Return (X, Y) of the center of cell containing provided text 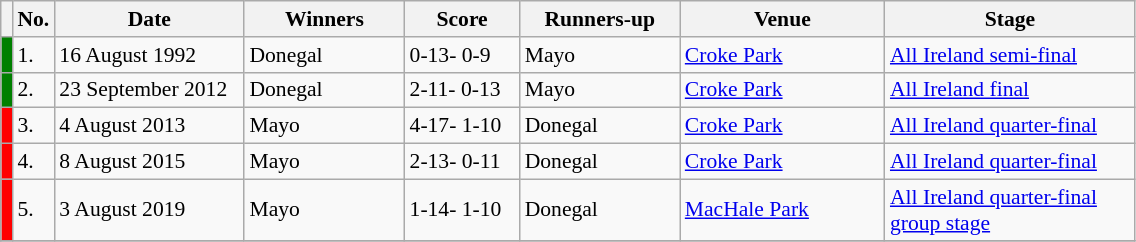
1. (33, 55)
All Ireland final (1010, 90)
23 September 2012 (149, 90)
No. (33, 19)
4 August 2013 (149, 126)
Runners-up (600, 19)
0-13- 0-9 (462, 55)
Stage (1010, 19)
MacHale Park (782, 210)
2. (33, 90)
Winners (324, 19)
16 August 1992 (149, 55)
All Ireland semi-final (1010, 55)
2-13- 0-11 (462, 162)
3 August 2019 (149, 210)
5. (33, 210)
4-17- 1-10 (462, 126)
Date (149, 19)
Venue (782, 19)
All Ireland quarter-final group stage (1010, 210)
2-11- 0-13 (462, 90)
8 August 2015 (149, 162)
1-14- 1-10 (462, 210)
3. (33, 126)
Score (462, 19)
4. (33, 162)
